Return [x, y] of the center of cell containing provided text 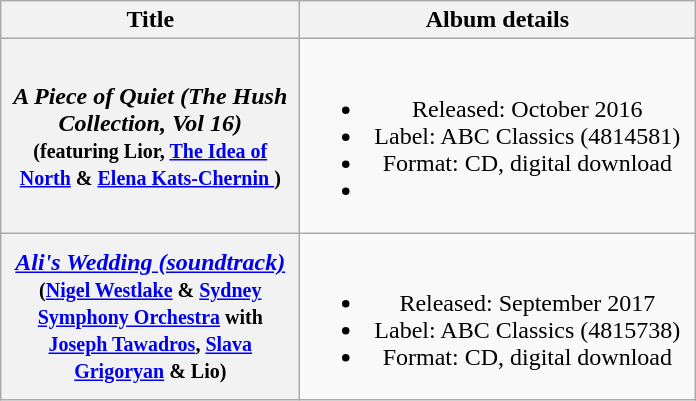
Released: September 2017Label: ABC Classics (4815738)Format: CD, digital download [498, 316]
A Piece of Quiet (The Hush Collection, Vol 16) (featuring Lior, The Idea of North & Elena Kats-Chernin ) [150, 136]
Title [150, 20]
Ali's Wedding (soundtrack) (Nigel Westlake & Sydney Symphony Orchestra with Joseph Tawadros, Slava Grigoryan & Lio) [150, 316]
Released: October 2016Label: ABC Classics (4814581)Format: CD, digital download [498, 136]
Album details [498, 20]
